Find where the given text appears and provide that cell's center as (x, y) coordinate. 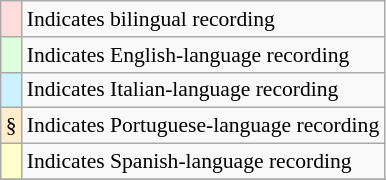
Indicates Italian-language recording (204, 90)
Indicates English-language recording (204, 55)
Indicates bilingual recording (204, 19)
Indicates Portuguese-language recording (204, 126)
§ (12, 126)
Indicates Spanish-language recording (204, 162)
